Capture the cell that displays the provided text and extract its (X, Y) central coordinate. 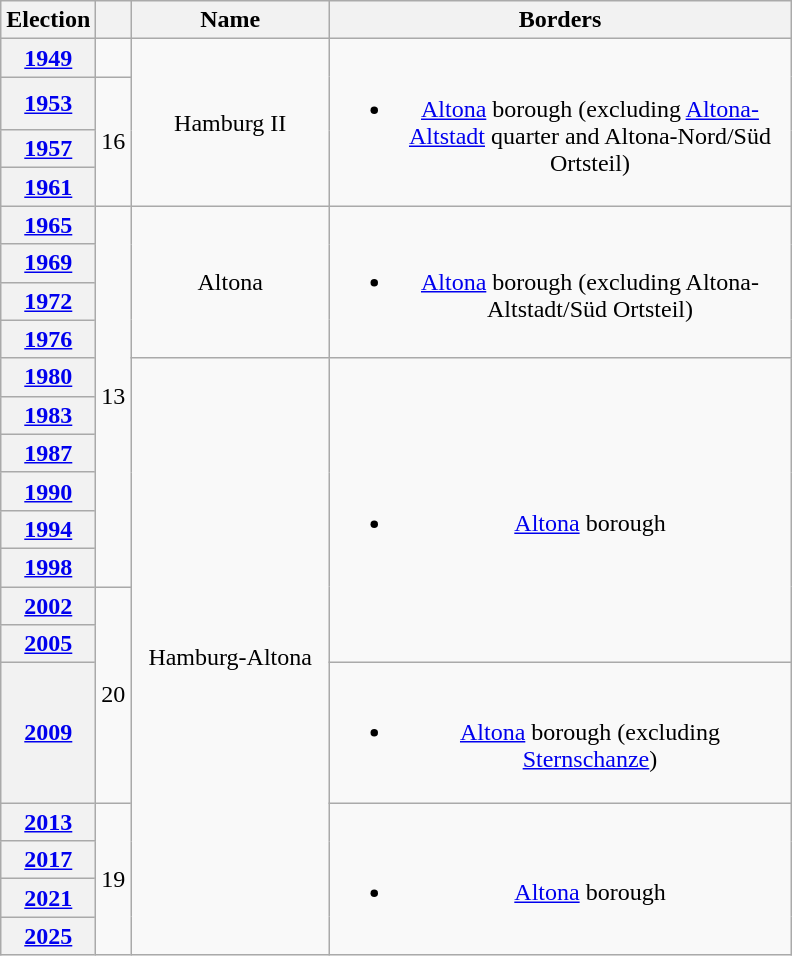
13 (114, 396)
Hamburg-Altona (230, 656)
20 (114, 694)
1976 (48, 339)
1983 (48, 415)
2009 (48, 733)
19 (114, 879)
Altona (230, 282)
2025 (48, 936)
1972 (48, 301)
Altona borough (excluding Altona-Altstadt quarter and Altona-Nord/Süd Ortsteil) (560, 122)
1969 (48, 263)
Altona borough (excluding Sternschanze) (560, 733)
16 (114, 142)
1987 (48, 453)
1957 (48, 149)
1949 (48, 58)
1998 (48, 567)
1994 (48, 529)
1980 (48, 377)
Election (48, 20)
Hamburg II (230, 122)
2017 (48, 860)
1953 (48, 104)
1965 (48, 225)
2002 (48, 605)
1961 (48, 187)
2021 (48, 898)
1990 (48, 491)
2013 (48, 822)
2005 (48, 644)
Name (230, 20)
Altona borough (excluding Altona-Altstadt/Süd Ortsteil) (560, 282)
Borders (560, 20)
